Scan for the cell matching the given text and deliver its [X, Y] coordinate at center. 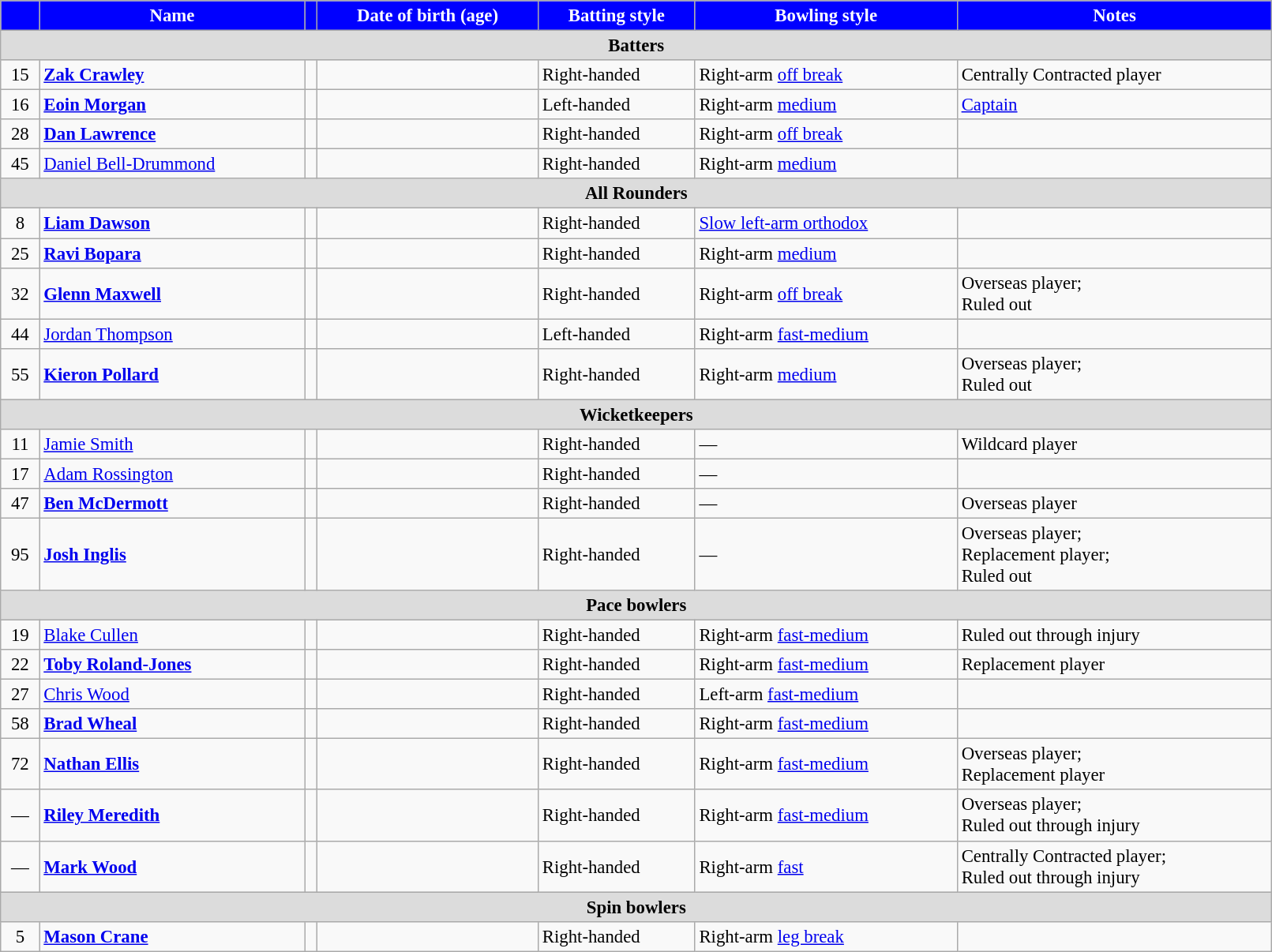
Overseas player [1115, 504]
Nathan Ellis [172, 764]
5 [21, 936]
Jordan Thompson [172, 334]
Right-arm leg break [826, 936]
Wildcard player [1115, 444]
Replacement player [1115, 665]
22 [21, 665]
Chris Wood [172, 695]
Overseas player; Ruled out through injury [1115, 816]
Dan Lawrence [172, 134]
Glenn Maxwell [172, 294]
Daniel Bell-Drummond [172, 164]
Centrally Contracted player [1115, 75]
44 [21, 334]
Batting style [616, 16]
45 [21, 164]
Date of birth (age) [428, 16]
Mark Wood [172, 867]
Mason Crane [172, 936]
19 [21, 635]
Brad Wheal [172, 724]
Josh Inglis [172, 554]
Ravi Bopara [172, 253]
Riley Meredith [172, 816]
Captain [1115, 105]
Blake Cullen [172, 635]
Pace bowlers [636, 605]
Bowling style [826, 16]
8 [21, 223]
95 [21, 554]
Wicketkeepers [636, 414]
Zak Crawley [172, 75]
Left-arm fast-medium [826, 695]
Ruled out through injury [1115, 635]
32 [21, 294]
Overseas player; Replacement player [1115, 764]
Toby Roland-Jones [172, 665]
15 [21, 75]
Slow left-arm orthodox [826, 223]
72 [21, 764]
11 [21, 444]
Eoin Morgan [172, 105]
Notes [1115, 16]
28 [21, 134]
55 [21, 374]
Batters [636, 46]
Spin bowlers [636, 907]
Liam Dawson [172, 223]
17 [21, 474]
27 [21, 695]
47 [21, 504]
Name [172, 16]
Adam Rossington [172, 474]
58 [21, 724]
Ben McDermott [172, 504]
All Rounders [636, 193]
Right-arm fast [826, 867]
Centrally Contracted player; Ruled out through injury [1115, 867]
Overseas player; Replacement player; Ruled out [1115, 554]
16 [21, 105]
Jamie Smith [172, 444]
Kieron Pollard [172, 374]
25 [21, 253]
